Determine the [X, Y] coordinate at the center of the cell enclosing the given text.  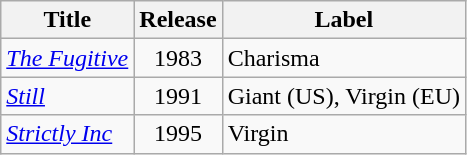
Strictly Inc [68, 134]
Giant (US), Virgin (EU) [344, 96]
Charisma [344, 58]
Still [68, 96]
1991 [178, 96]
Label [344, 20]
Title [68, 20]
1983 [178, 58]
Virgin [344, 134]
1995 [178, 134]
The Fugitive [68, 58]
Release [178, 20]
